Search for the cell housing the specified text and yield its [x, y] center coordinate. 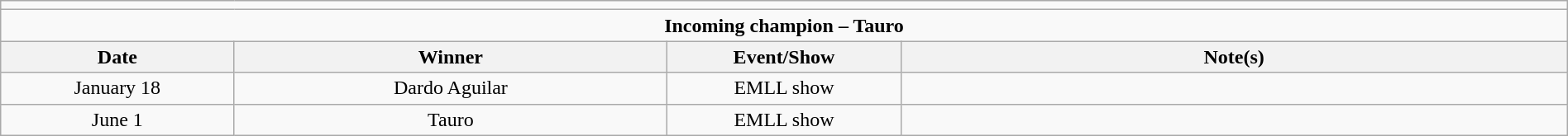
Incoming champion – Tauro [784, 26]
June 1 [117, 120]
Dardo Aguilar [451, 88]
Note(s) [1234, 57]
Winner [451, 57]
Event/Show [784, 57]
Date [117, 57]
Tauro [451, 120]
January 18 [117, 88]
